Scan for the cell matching the given text and deliver its (x, y) coordinate at center. 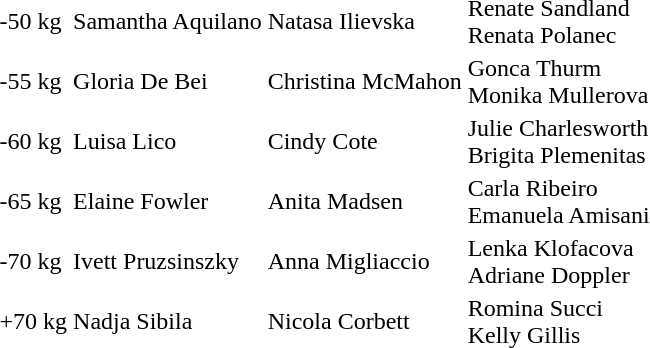
Ivett Pruzsinszky (168, 262)
Christina McMahon (364, 82)
Gloria De Bei (168, 82)
Luisa Lico (168, 142)
Elaine Fowler (168, 202)
Cindy Cote (364, 142)
Anna Migliaccio (364, 262)
Anita Madsen (364, 202)
